Determine the (x, y) coordinate at the center of the cell enclosing the given text.  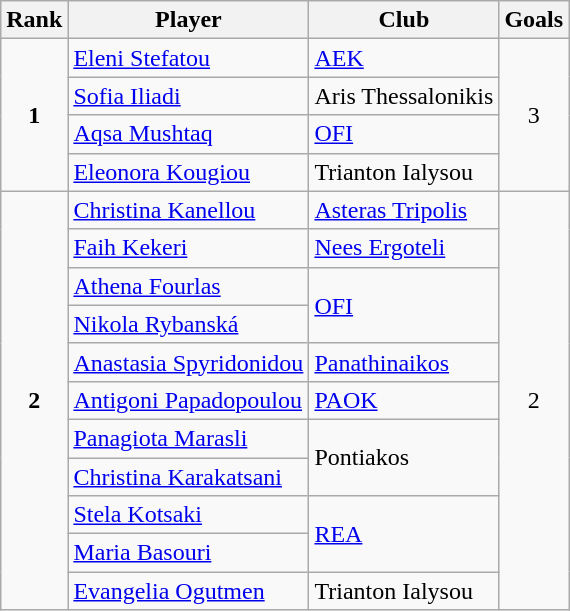
Sofia Iliadi (188, 96)
Nikola Rybanská (188, 324)
Faih Kekeri (188, 248)
3 (534, 115)
Pontiakos (404, 457)
Player (188, 20)
Stela Kotsaki (188, 515)
Aris Thessalonikis (404, 96)
Rank (34, 20)
Antigoni Papadopoulou (188, 400)
Club (404, 20)
Evangelia Ogutmen (188, 591)
Athena Fourlas (188, 286)
Eleni Stefatou (188, 58)
PAOK (404, 400)
Asteras Tripolis (404, 210)
Panagiota Marasli (188, 438)
Christina Kanellou (188, 210)
Eleonora Kougiou (188, 172)
Maria Basouri (188, 553)
Panathinaikos (404, 362)
AEK (404, 58)
Christina Karakatsani (188, 477)
REA (404, 534)
1 (34, 115)
Nees Ergoteli (404, 248)
Anastasia Spyridonidou (188, 362)
Goals (534, 20)
Aqsa Mushtaq (188, 134)
